For the text-containing cell, return its midpoint in [x, y] coordinate format. 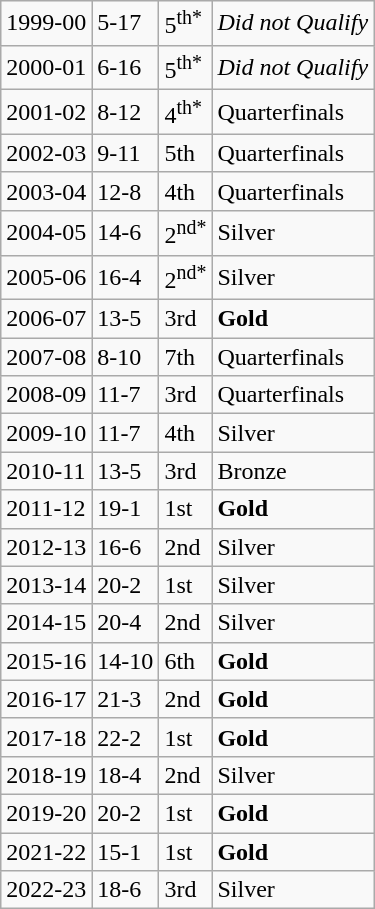
6-16 [126, 68]
2014-15 [46, 623]
20-4 [126, 623]
2011-12 [46, 509]
8-12 [126, 112]
7th [186, 357]
2013-14 [46, 585]
5-17 [126, 24]
2015-16 [46, 661]
2005-06 [46, 278]
2010-11 [46, 471]
2004-05 [46, 234]
5th [186, 153]
18-4 [126, 775]
2012-13 [46, 547]
2022-23 [46, 890]
2017-18 [46, 737]
2019-20 [46, 813]
1999-00 [46, 24]
16-6 [126, 547]
14-6 [126, 234]
2003-04 [46, 191]
2018-19 [46, 775]
15-1 [126, 852]
2016-17 [46, 699]
2008-09 [46, 395]
2001-02 [46, 112]
19-1 [126, 509]
2021-22 [46, 852]
12-8 [126, 191]
8-10 [126, 357]
9-11 [126, 153]
18-6 [126, 890]
2000-01 [46, 68]
2009-10 [46, 433]
21-3 [126, 699]
2007-08 [46, 357]
2002-03 [46, 153]
16-4 [126, 278]
22-2 [126, 737]
2006-07 [46, 319]
4th* [186, 112]
14-10 [126, 661]
Bronze [293, 471]
6th [186, 661]
